Locate the cell with the specified text and output its (x, y) center coordinate. 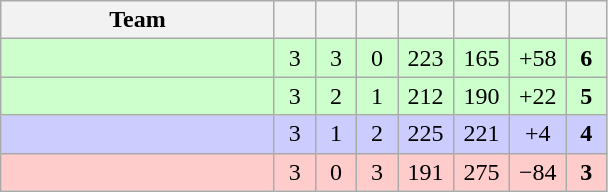
190 (482, 96)
Team (138, 20)
223 (426, 58)
165 (482, 58)
212 (426, 96)
+4 (538, 134)
−84 (538, 172)
4 (586, 134)
+22 (538, 96)
+58 (538, 58)
6 (586, 58)
5 (586, 96)
221 (482, 134)
275 (482, 172)
225 (426, 134)
191 (426, 172)
